Find where the given text appears and provide that cell's center as [X, Y] coordinate. 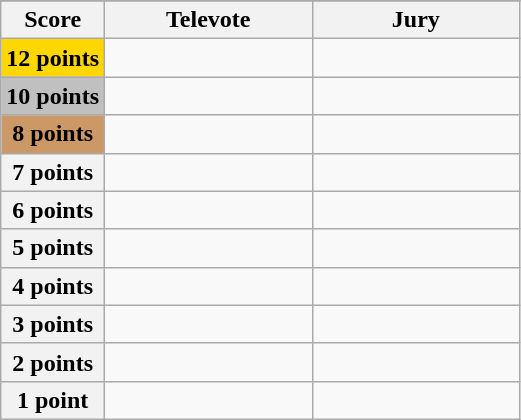
6 points [53, 210]
Score [53, 20]
10 points [53, 96]
12 points [53, 58]
1 point [53, 400]
3 points [53, 324]
5 points [53, 248]
Televote [209, 20]
Jury [416, 20]
2 points [53, 362]
7 points [53, 172]
8 points [53, 134]
4 points [53, 286]
